Provide the (x, y) coordinate of the cell's center where the given text is located.  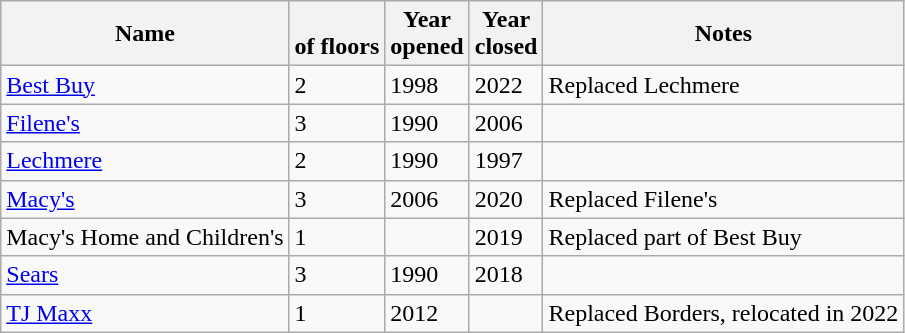
Yearclosed (506, 34)
of floors (337, 34)
Replaced Borders, relocated in 2022 (724, 313)
1997 (506, 161)
Macy's Home and Children's (145, 237)
Macy's (145, 199)
Replaced Lechmere (724, 85)
2020 (506, 199)
2018 (506, 275)
2019 (506, 237)
2022 (506, 85)
Replaced Filene's (724, 199)
2012 (427, 313)
Notes (724, 34)
Filene's (145, 123)
1998 (427, 85)
Yearopened (427, 34)
Replaced part of Best Buy (724, 237)
Best Buy (145, 85)
Name (145, 34)
Lechmere (145, 161)
TJ Maxx (145, 313)
Sears (145, 275)
